From the cell containing the given text, extract its center point as [X, Y] coordinate. 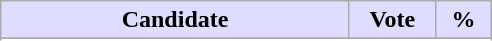
Candidate [176, 20]
Vote [392, 20]
% [463, 20]
